Return [x, y] of the center of cell containing provided text 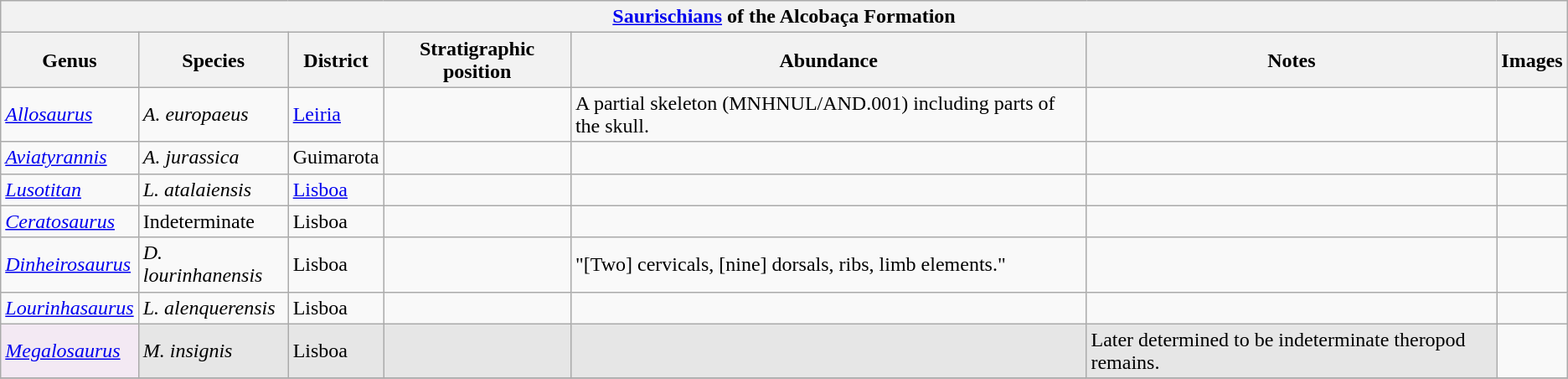
Guimarota [336, 158]
Dinheirosaurus [70, 265]
"[Two] cervicals, [nine] dorsals, ribs, limb elements." [828, 265]
Megalosaurus [70, 350]
Indeterminate [213, 221]
Species [213, 60]
L. atalaiensis [213, 189]
Stratigraphic position [477, 60]
District [336, 60]
A partial skeleton (MNHNUL/AND.001) including parts of the skull. [828, 114]
Saurischians of the Alcobaça Formation [784, 17]
L. alenquerensis [213, 308]
Allosaurus [70, 114]
Abundance [828, 60]
Leiria [336, 114]
Ceratosaurus [70, 221]
Aviatyrannis [70, 158]
D. lourinhanensis [213, 265]
Lourinhasaurus [70, 308]
A. jurassica [213, 158]
Notes [1292, 60]
Genus [70, 60]
M. insignis [213, 350]
Later determined to be indeterminate theropod remains. [1292, 350]
Images [1532, 60]
Lusotitan [70, 189]
A. europaeus [213, 114]
